For the text-containing cell, return its midpoint in (x, y) coordinate format. 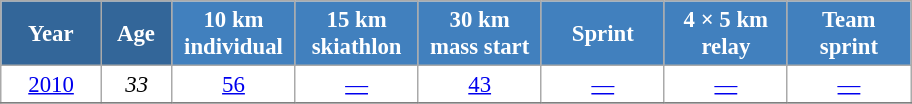
Sprint (602, 34)
Team sprint (848, 34)
Age (136, 34)
Year (52, 34)
43 (480, 85)
30 km mass start (480, 34)
56 (234, 85)
10 km individual (234, 34)
33 (136, 85)
15 km skiathlon (356, 34)
2010 (52, 85)
4 × 5 km relay (726, 34)
